Return [X, Y] of the center of cell containing provided text 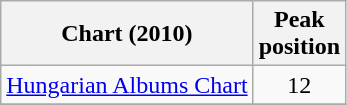
Chart (2010) [127, 34]
Peakposition [299, 34]
12 [299, 85]
Hungarian Albums Chart [127, 85]
